Scan for the cell matching the given text and deliver its (X, Y) coordinate at center. 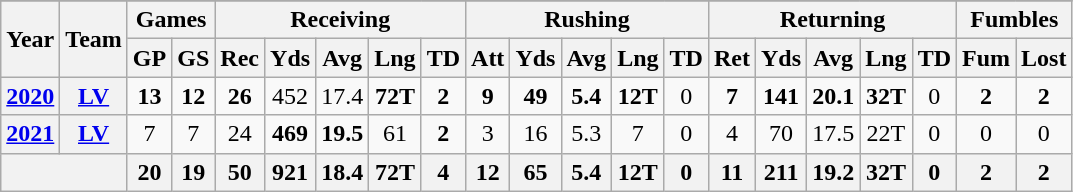
70 (782, 134)
17.4 (342, 96)
19.5 (342, 134)
19.2 (834, 172)
24 (240, 134)
17.5 (834, 134)
921 (290, 172)
Rec (240, 58)
19 (194, 172)
5.3 (586, 134)
Lost (1044, 58)
2020 (30, 96)
22T (886, 134)
26 (240, 96)
452 (290, 96)
211 (782, 172)
141 (782, 96)
65 (536, 172)
18.4 (342, 172)
20.1 (834, 96)
20 (149, 172)
13 (149, 96)
Returning (832, 20)
Team (94, 39)
2021 (30, 134)
49 (536, 96)
9 (488, 96)
Fumbles (1014, 20)
GP (149, 58)
50 (240, 172)
3 (488, 134)
Games (170, 20)
61 (395, 134)
Rushing (588, 20)
11 (732, 172)
Fum (986, 58)
469 (290, 134)
Att (488, 58)
Receiving (340, 20)
GS (194, 58)
Year (30, 39)
16 (536, 134)
Ret (732, 58)
